For the text-containing cell, return its midpoint in [X, Y] coordinate format. 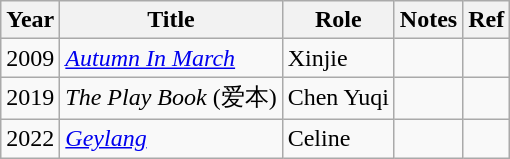
Celine [338, 138]
Year [30, 20]
Xinjie [338, 58]
2022 [30, 138]
2019 [30, 98]
The Play Book (爱本) [171, 98]
2009 [30, 58]
Notes [428, 20]
Autumn In March [171, 58]
Ref [486, 20]
Title [171, 20]
Geylang [171, 138]
Chen Yuqi [338, 98]
Role [338, 20]
